Detect which cell encompasses the target text, then output its (x, y) center coordinate. 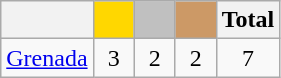
Total (248, 20)
Grenada (47, 58)
3 (114, 58)
7 (248, 58)
